Provide the [x, y] coordinate of the cell's center where the given text is located.  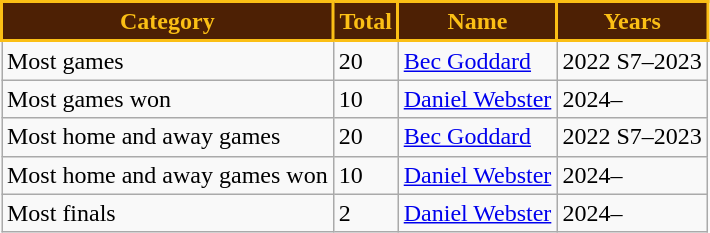
Most home and away games [168, 137]
Category [168, 22]
Most finals [168, 213]
2 [366, 213]
Total [366, 22]
Most games [168, 60]
Most games won [168, 99]
Most home and away games won [168, 175]
Name [478, 22]
Years [632, 22]
